Extract the (X, Y) coordinate from the center of the cell holding the provided text.  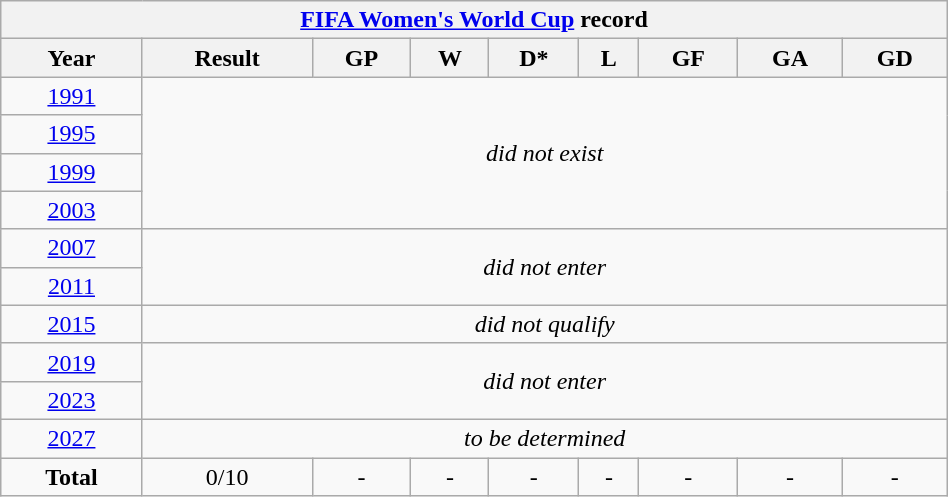
2003 (72, 210)
did not exist (544, 153)
1995 (72, 134)
W (450, 58)
did not qualify (544, 324)
to be determined (544, 438)
D* (534, 58)
Total (72, 477)
1999 (72, 172)
2027 (72, 438)
Year (72, 58)
GP (362, 58)
GA (790, 58)
2007 (72, 248)
GD (894, 58)
0/10 (227, 477)
FIFA Women's World Cup record (474, 20)
L (609, 58)
2019 (72, 362)
2023 (72, 400)
GF (688, 58)
1991 (72, 96)
2011 (72, 286)
Result (227, 58)
2015 (72, 324)
